Scan for the cell matching the given text and deliver its (x, y) coordinate at center. 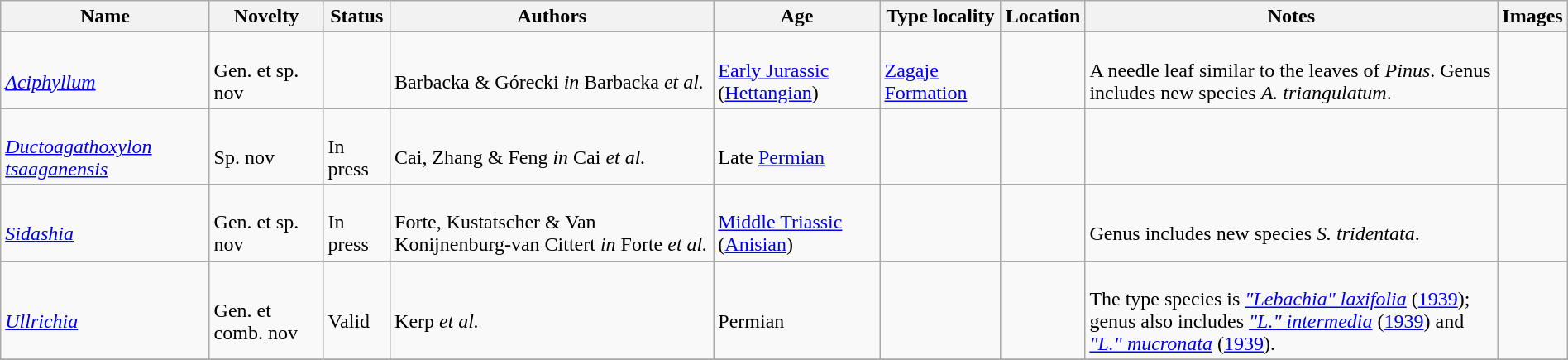
Early Jurassic (Hettangian) (797, 70)
Name (105, 17)
Forte, Kustatscher & Van Konijnenburg-van Cittert in Forte et al. (552, 223)
Zagaje Formation (940, 70)
Valid (357, 310)
Middle Triassic (Anisian) (797, 223)
Novelty (266, 17)
Permian (797, 310)
Sidashia (105, 223)
Barbacka & Górecki in Barbacka et al. (552, 70)
Aciphyllum (105, 70)
The type species is "Lebachia" laxifolia (1939); genus also includes "L." intermedia (1939) and "L." mucronata (1939). (1292, 310)
Ullrichia (105, 310)
Authors (552, 17)
Gen. et comb. nov (266, 310)
Genus includes new species S. tridentata. (1292, 223)
Images (1532, 17)
Late Permian (797, 146)
Sp. nov (266, 146)
Cai, Zhang & Feng in Cai et al. (552, 146)
Notes (1292, 17)
Ductoagathoxylon tsaaganensis (105, 146)
Type locality (940, 17)
Age (797, 17)
Kerp et al. (552, 310)
A needle leaf similar to the leaves of Pinus. Genus includes new species A. triangulatum. (1292, 70)
Status (357, 17)
Location (1043, 17)
